Capture the cell that displays the provided text and extract its (X, Y) central coordinate. 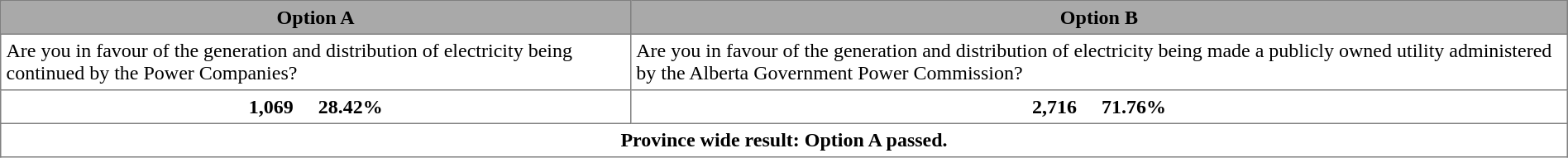
Option A (316, 17)
Option B (1100, 17)
2,716 71.76% (1100, 107)
Are you in favour of the generation and distribution of electricity being continued by the Power Companies? (316, 62)
1,069 28.42% (316, 107)
Province wide result: Option A passed. (784, 140)
